Return the [X, Y] coordinate for the center point of the cell that contains the specified text.  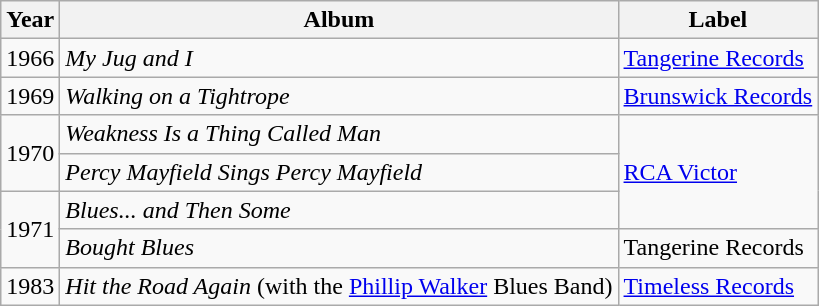
Timeless Records [718, 286]
Walking on a Tightrope [339, 96]
Album [339, 20]
Hit the Road Again (with the Phillip Walker Blues Band) [339, 286]
1966 [30, 58]
Brunswick Records [718, 96]
Weakness Is a Thing Called Man [339, 134]
1969 [30, 96]
Year [30, 20]
Blues... and Then Some [339, 210]
1971 [30, 229]
RCA Victor [718, 172]
1970 [30, 153]
1983 [30, 286]
Percy Mayfield Sings Percy Mayfield [339, 172]
My Jug and I [339, 58]
Bought Blues [339, 248]
Label [718, 20]
